For the text-containing cell, return its midpoint in (X, Y) coordinate format. 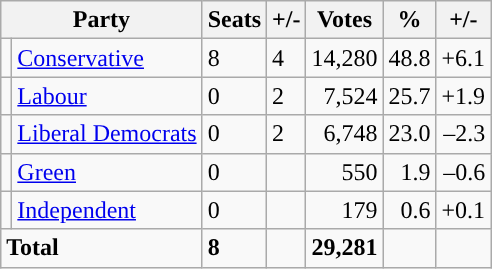
+6.1 (464, 58)
4 (286, 58)
25.7 (410, 96)
1.9 (410, 172)
48.8 (410, 58)
29,281 (344, 248)
–0.6 (464, 172)
Green (107, 172)
Liberal Democrats (107, 134)
23.0 (410, 134)
Conservative (107, 58)
Votes (344, 20)
+0.1 (464, 210)
–2.3 (464, 134)
6,748 (344, 134)
14,280 (344, 58)
Independent (107, 210)
+1.9 (464, 96)
179 (344, 210)
0.6 (410, 210)
7,524 (344, 96)
Total (102, 248)
Seats (234, 20)
Labour (107, 96)
% (410, 20)
Party (102, 20)
550 (344, 172)
